Identify which cell holds the provided text, then report its [x, y] central coordinate. 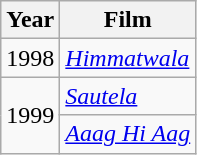
Himmatwala [128, 58]
Film [128, 20]
Year [30, 20]
1999 [30, 115]
1998 [30, 58]
Sautela [128, 96]
Aaag Hi Aag [128, 134]
